Pinpoint the cell where the given text exists, returning its [x, y] midpoint coordinate. 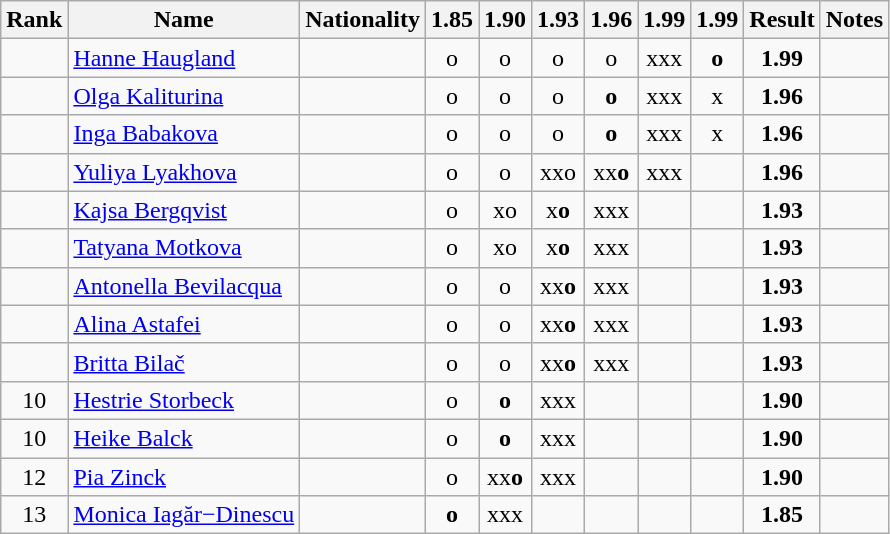
Olga Kaliturina [184, 96]
Antonella Bevilacqua [184, 286]
Pia Zinck [184, 477]
Rank [34, 20]
13 [34, 515]
Alina Astafei [184, 324]
Britta Bilač [184, 362]
Inga Babakova [184, 134]
Tatyana Motkova [184, 248]
Result [782, 20]
Hestrie Storbeck [184, 400]
Notes [854, 20]
Name [184, 20]
Yuliya Lyakhova [184, 172]
Monica Iagăr−Dinescu [184, 515]
Hanne Haugland [184, 58]
Heike Balck [184, 438]
Kajsa Bergqvist [184, 210]
12 [34, 477]
Nationality [363, 20]
